Scan for the cell matching the given text and deliver its (X, Y) coordinate at center. 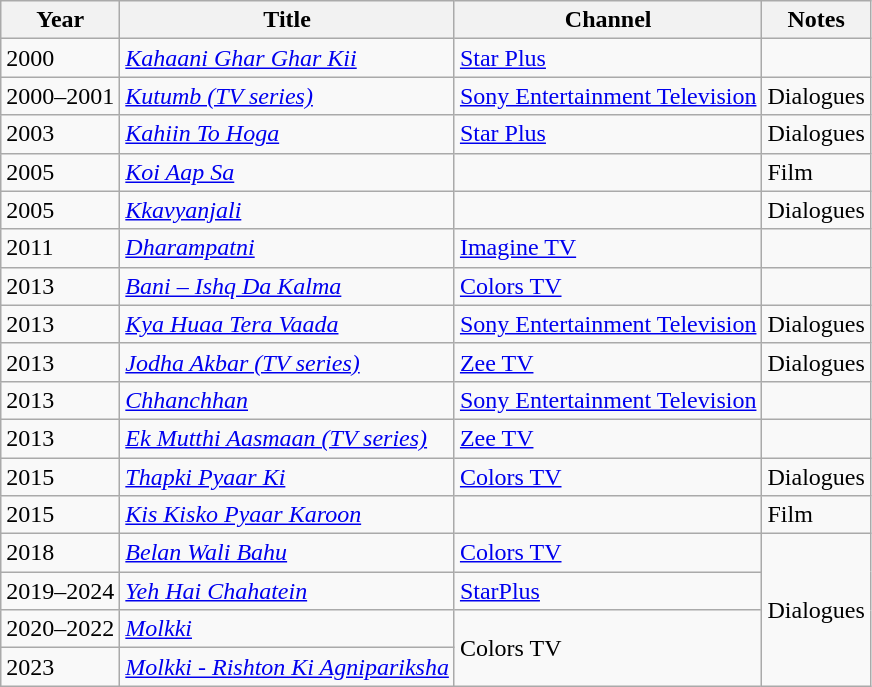
Thapki Pyaar Ki (288, 477)
Kis Kisko Pyaar Karoon (288, 515)
Notes (816, 20)
2000–2001 (60, 96)
2019–2024 (60, 591)
Kya Huaa Tera Vaada (288, 324)
Title (288, 20)
Molkki (288, 629)
Kahiin To Hoga (288, 134)
Imagine TV (608, 248)
Yeh Hai Chahatein (288, 591)
2020–2022 (60, 629)
2018 (60, 553)
Dharampatni (288, 248)
Channel (608, 20)
StarPlus (608, 591)
Belan Wali Bahu (288, 553)
2011 (60, 248)
2003 (60, 134)
Ek Mutthi Aasmaan (TV series) (288, 438)
2023 (60, 667)
2000 (60, 58)
Kutumb (TV series) (288, 96)
Bani – Ishq Da Kalma (288, 286)
Koi Aap Sa (288, 172)
Kkavyanjali (288, 210)
Year (60, 20)
Jodha Akbar (TV series) (288, 362)
Chhanchhan (288, 400)
Molkki - Rishton Ki Agnipariksha (288, 667)
Kahaani Ghar Ghar Kii (288, 58)
